Search for the cell housing the specified text and yield its [x, y] center coordinate. 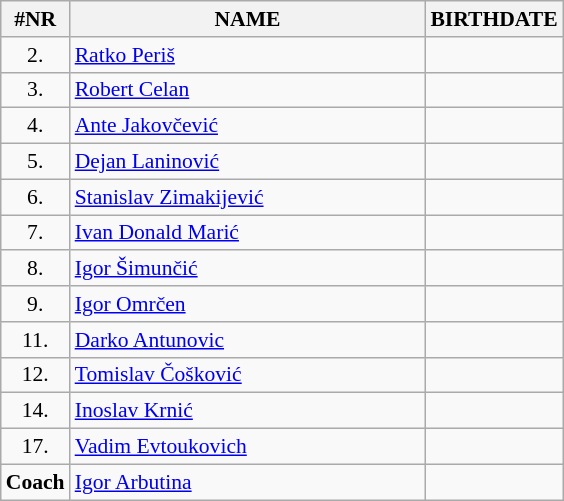
14. [36, 411]
17. [36, 447]
3. [36, 90]
Igor Arbutina [248, 482]
Ratko Periš [248, 55]
Stanislav Zimakijević [248, 197]
Igor Omrčen [248, 304]
NAME [248, 19]
BIRTHDATE [494, 19]
Ivan Donald Marić [248, 233]
Vadim Evtoukovich [248, 447]
Dejan Laninović [248, 162]
9. [36, 304]
Robert Celan [248, 90]
8. [36, 269]
7. [36, 233]
Darko Antunovic [248, 340]
Igor Šimunčić [248, 269]
Ante Jakovčević [248, 126]
12. [36, 375]
6. [36, 197]
2. [36, 55]
Coach [36, 482]
Inoslav Krnić [248, 411]
#NR [36, 19]
11. [36, 340]
5. [36, 162]
4. [36, 126]
Tomislav Čošković [248, 375]
